Provide the (X, Y) coordinate of the cell's center where the given text is located.  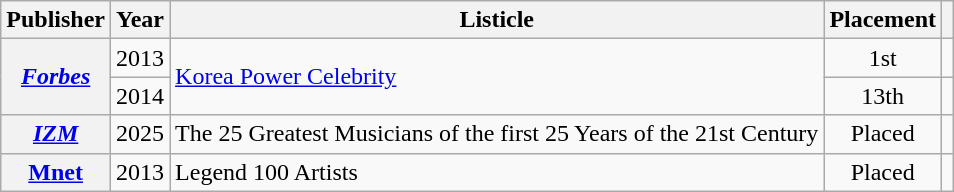
Forbes (56, 77)
Legend 100 Artists (497, 172)
2025 (140, 134)
13th (883, 96)
Year (140, 20)
1st (883, 58)
Mnet (56, 172)
Publisher (56, 20)
The 25 Greatest Musicians of the first 25 Years of the 21st Century (497, 134)
Listicle (497, 20)
Placement (883, 20)
2014 (140, 96)
IZM (56, 134)
Korea Power Celebrity (497, 77)
